Return the [X, Y] coordinate for the center point of the cell that contains the specified text.  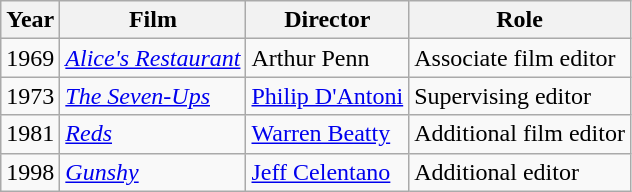
Role [520, 20]
Supervising editor [520, 96]
Director [328, 20]
1973 [30, 96]
Arthur Penn [328, 58]
Additional editor [520, 172]
Film [153, 20]
Gunshy [153, 172]
Year [30, 20]
Additional film editor [520, 134]
1998 [30, 172]
The Seven-Ups [153, 96]
1969 [30, 58]
Jeff Celentano [328, 172]
Philip D'Antoni [328, 96]
Associate film editor [520, 58]
Warren Beatty [328, 134]
1981 [30, 134]
Alice's Restaurant [153, 58]
Reds [153, 134]
